Identify which cell holds the provided text, then report its (x, y) central coordinate. 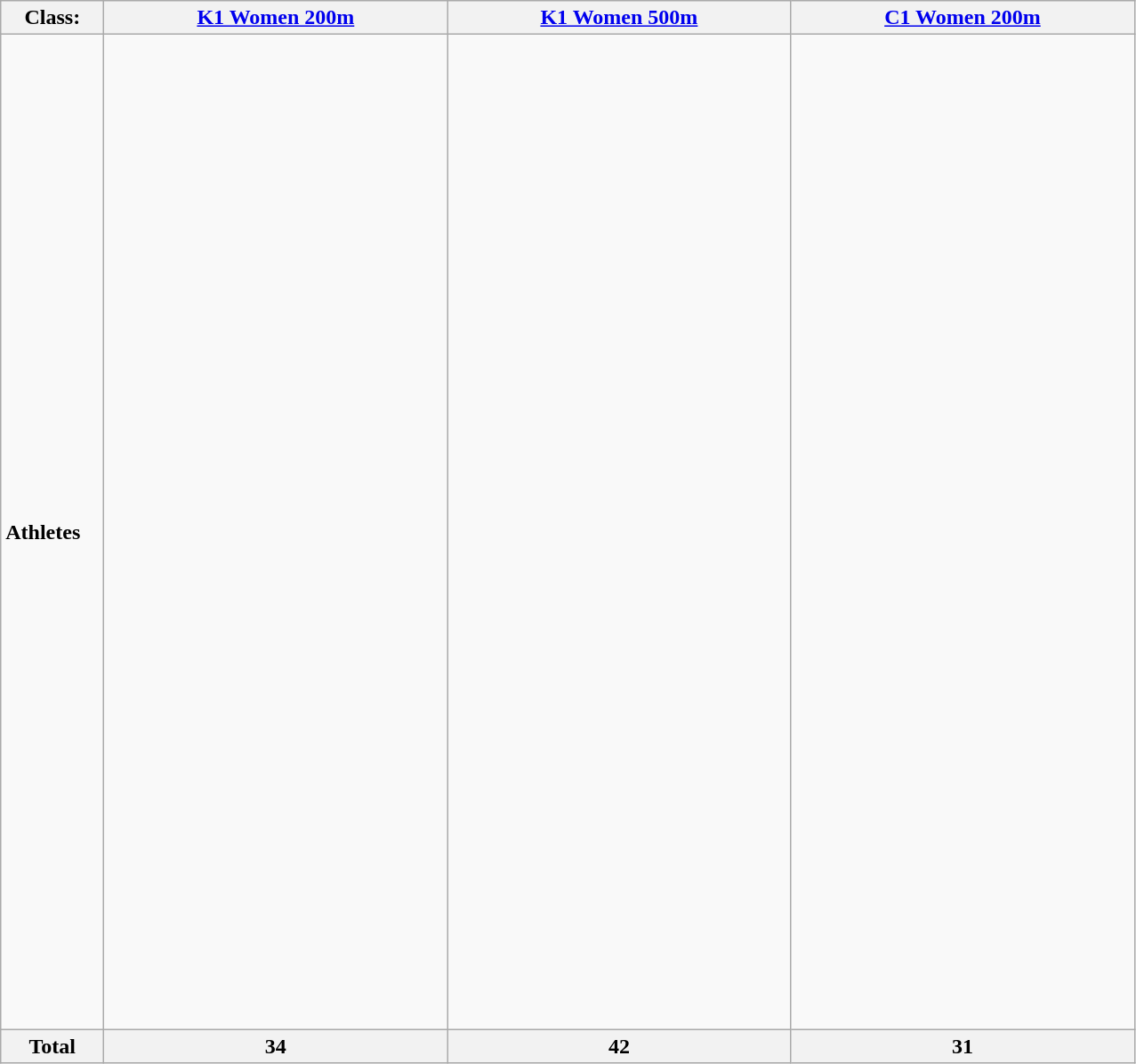
K1 Women 200m (276, 18)
42 (619, 1046)
Class: (52, 18)
K1 Women 500m (619, 18)
C1 Women 200m (963, 18)
Athletes (52, 532)
31 (963, 1046)
Total (52, 1046)
34 (276, 1046)
